Extract the [x, y] coordinate from the center of the cell holding the provided text.  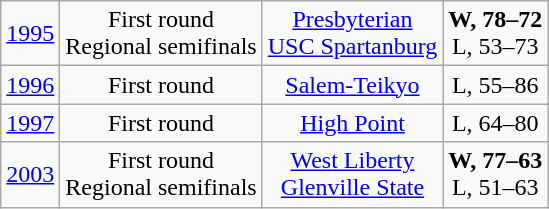
PresbyterianUSC Spartanburg [352, 34]
W, 77–63L, 51–63 [496, 174]
1995 [30, 34]
L, 64–80 [496, 123]
Salem-Teikyo [352, 85]
W, 78–72L, 53–73 [496, 34]
High Point [352, 123]
1996 [30, 85]
West LibertyGlenville State [352, 174]
1997 [30, 123]
2003 [30, 174]
L, 55–86 [496, 85]
